Find where the given text appears and provide that cell's center as (x, y) coordinate. 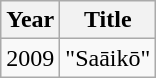
Title (108, 20)
2009 (30, 58)
"Saāikō" (108, 58)
Year (30, 20)
